Capture the cell that displays the provided text and extract its [x, y] central coordinate. 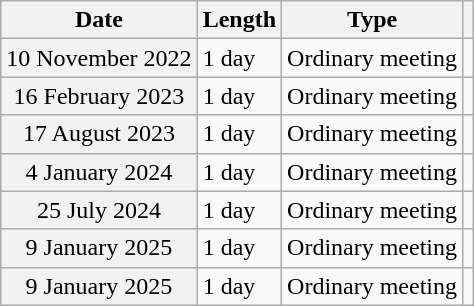
25 July 2024 [99, 210]
4 January 2024 [99, 172]
Date [99, 20]
Length [239, 20]
10 November 2022 [99, 58]
17 August 2023 [99, 134]
16 February 2023 [99, 96]
Type [372, 20]
